Find where the given text appears and provide that cell's center as (x, y) coordinate. 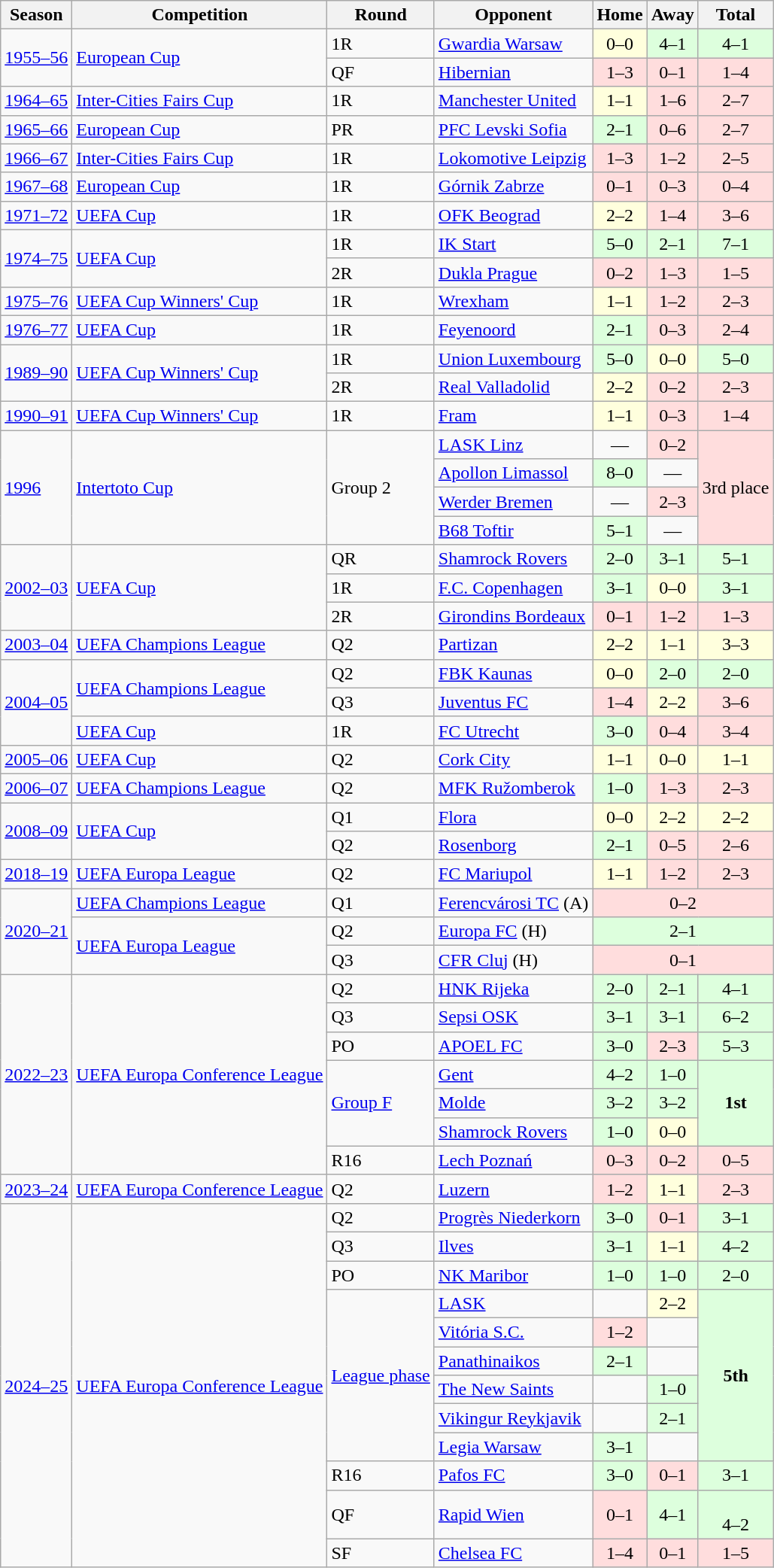
Partizan (513, 645)
6–2 (736, 1017)
Pafos FC (513, 1475)
OFK Beograd (513, 215)
LASK Linz (513, 445)
Group F (381, 1103)
2024–25 (36, 1385)
Girondins Bordeaux (513, 616)
F.C. Copenhagen (513, 588)
2023–24 (36, 1189)
2018–19 (36, 874)
Vitória S.C. (513, 1332)
2–5 (736, 158)
PFC Levski Sofia (513, 129)
Intertoto Cup (200, 488)
2004–05 (36, 702)
1971–72 (36, 215)
CFR Cluj (H) (513, 960)
Total (736, 15)
1967–68 (36, 187)
Lokomotive Leipzig (513, 158)
1975–76 (36, 301)
1974–75 (36, 258)
Competition (200, 15)
7–1 (736, 244)
B68 Toftir (513, 530)
Season (36, 15)
8–0 (620, 473)
PR (381, 129)
League phase (381, 1375)
Sepsi OSK (513, 1017)
Round (381, 15)
1964–65 (36, 101)
Ferencvárosi TC (A) (513, 903)
5th (736, 1375)
Real Valladolid (513, 387)
IK Start (513, 244)
Apollon Limassol (513, 473)
Juventus FC (513, 702)
NK Maribor (513, 1275)
1965–66 (36, 129)
FC Mariupol (513, 874)
Europa FC (H) (513, 931)
Fram (513, 416)
2–6 (736, 846)
FBK Kaunas (513, 673)
Home (620, 15)
2–4 (736, 330)
3–4 (736, 731)
2022–23 (36, 1074)
Manchester United (513, 101)
5–3 (736, 1046)
Chelsea FC (513, 1553)
Flora (513, 816)
1976–77 (36, 330)
0–6 (672, 129)
Away (672, 15)
Gent (513, 1074)
MFK Ružomberok (513, 788)
Group 2 (381, 488)
Cork City (513, 759)
Lech Poznań (513, 1160)
The New Saints (513, 1390)
3–3 (736, 645)
Feyenoord (513, 330)
1996 (36, 488)
2020–21 (36, 931)
Vikingur Reykjavik (513, 1418)
2003–04 (36, 645)
1955–56 (36, 58)
3rd place (736, 488)
Opponent (513, 15)
FC Utrecht (513, 731)
1989–90 (36, 373)
Panathinaikos (513, 1361)
Werder Bremen (513, 502)
Rosenborg (513, 846)
1–6 (672, 101)
2006–07 (36, 788)
Ilves (513, 1246)
Rapid Wien (513, 1514)
Gwardia Warsaw (513, 44)
Union Luxembourg (513, 359)
Dukla Prague (513, 272)
1966–67 (36, 158)
Górnik Zabrze (513, 187)
Progrès Niederkorn (513, 1217)
Hibernian (513, 72)
Wrexham (513, 301)
2005–06 (36, 759)
SF (381, 1553)
LASK (513, 1304)
Luzern (513, 1189)
Molde (513, 1103)
Legia Warsaw (513, 1447)
2008–09 (36, 831)
1990–91 (36, 416)
HNK Rijeka (513, 989)
2002–03 (36, 588)
APOEL FC (513, 1046)
1st (736, 1103)
QR (381, 559)
